Pinpoint the cell where the given text exists, returning its [X, Y] midpoint coordinate. 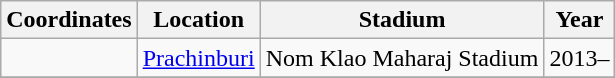
Coordinates [69, 20]
Nom Klao Maharaj Stadium [402, 58]
2013– [580, 58]
Prachinburi [198, 58]
Location [198, 20]
Year [580, 20]
Stadium [402, 20]
